Extract the [X, Y] coordinate from the center of the cell holding the provided text.  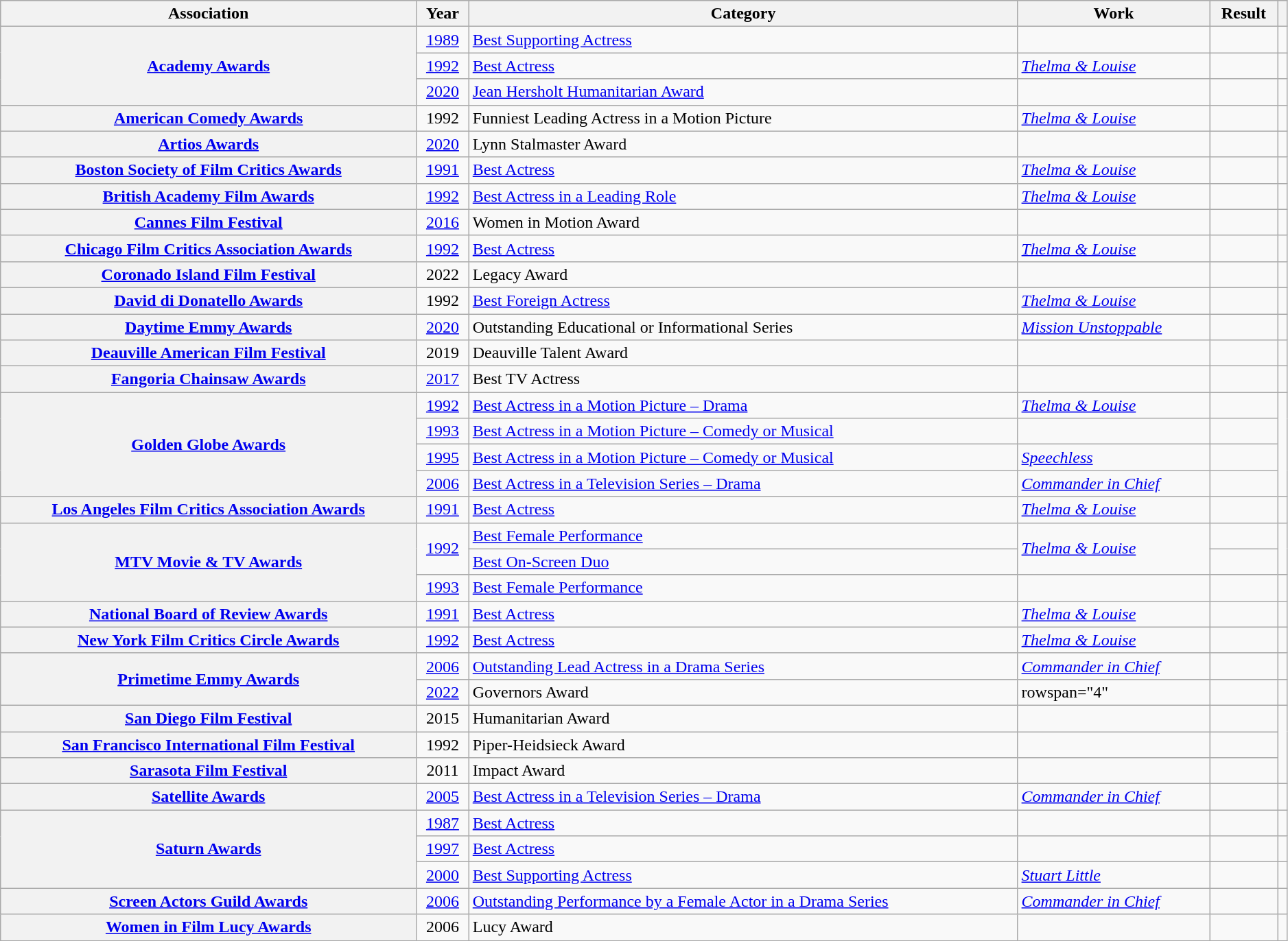
Women in Film Lucy Awards [209, 927]
MTV Movie & TV Awards [209, 562]
Jean Hersholt Humanitarian Award [743, 92]
Satellite Awards [209, 797]
David di Donatello Awards [209, 300]
Category [743, 14]
Screen Actors Guild Awards [209, 901]
Artios Awards [209, 144]
Best Actress in a Motion Picture – Drama [743, 405]
Year [443, 14]
1997 [443, 849]
Work [1114, 14]
rowspan="4" [1114, 692]
Legacy Award [743, 274]
2019 [443, 353]
1995 [443, 457]
2017 [443, 379]
Fangoria Chainsaw Awards [209, 379]
Deauville Talent Award [743, 353]
Impact Award [743, 771]
Deauville American Film Festival [209, 353]
Outstanding Educational or Informational Series [743, 327]
Saturn Awards [209, 849]
Best On-Screen Duo [743, 562]
Cannes Film Festival [209, 222]
Los Angeles Film Critics Association Awards [209, 510]
Daytime Emmy Awards [209, 327]
2005 [443, 797]
Mission Unstoppable [1114, 327]
2016 [443, 222]
Best TV Actress [743, 379]
National Board of Review Awards [209, 614]
American Comedy Awards [209, 118]
Best Foreign Actress [743, 300]
Coronado Island Film Festival [209, 274]
2015 [443, 718]
Piper-Heidsieck Award [743, 744]
Outstanding Lead Actress in a Drama Series [743, 666]
Outstanding Performance by a Female Actor in a Drama Series [743, 901]
Women in Motion Award [743, 222]
Stuart Little [1114, 875]
Academy Awards [209, 66]
Lucy Award [743, 927]
Boston Society of Film Critics Awards [209, 170]
Humanitarian Award [743, 718]
Golden Globe Awards [209, 444]
Governors Award [743, 692]
Speechless [1114, 457]
2011 [443, 771]
Funniest Leading Actress in a Motion Picture [743, 118]
San Francisco International Film Festival [209, 744]
1989 [443, 40]
1987 [443, 823]
Chicago Film Critics Association Awards [209, 248]
San Diego Film Festival [209, 718]
Sarasota Film Festival [209, 771]
New York Film Critics Circle Awards [209, 640]
Association [209, 14]
Primetime Emmy Awards [209, 679]
Result [1243, 14]
Best Actress in a Leading Role [743, 196]
British Academy Film Awards [209, 196]
2000 [443, 875]
Lynn Stalmaster Award [743, 144]
